Pinpoint the cell where the given text exists, returning its [X, Y] midpoint coordinate. 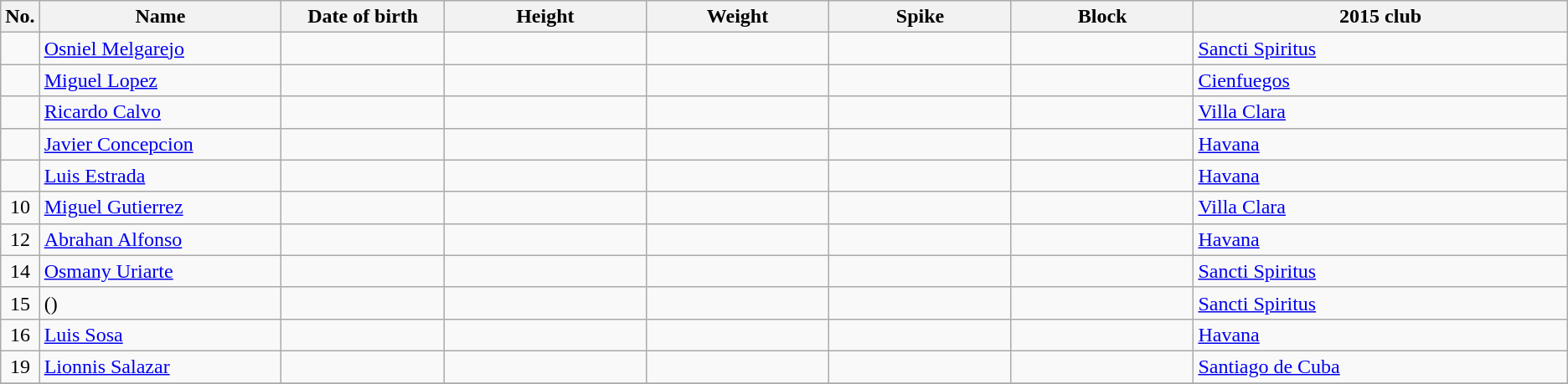
Javier Concepcion [161, 144]
Santiago de Cuba [1380, 366]
No. [20, 17]
Abrahan Alfonso [161, 239]
Cienfuegos [1380, 80]
Weight [737, 17]
2015 club [1380, 17]
Lionnis Salazar [161, 366]
14 [20, 271]
Miguel Lopez [161, 80]
16 [20, 335]
() [161, 303]
Spike [921, 17]
Ricardo Calvo [161, 112]
Osmany Uriarte [161, 271]
19 [20, 366]
12 [20, 239]
Luis Estrada [161, 176]
Block [1102, 17]
Name [161, 17]
15 [20, 303]
Luis Sosa [161, 335]
Osniel Melgarejo [161, 49]
Date of birth [364, 17]
Miguel Gutierrez [161, 207]
10 [20, 207]
Height [544, 17]
